Identify which cell holds the provided text, then report its [X, Y] central coordinate. 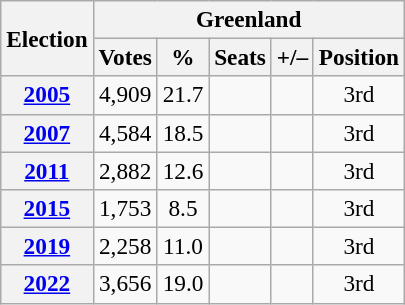
1,753 [125, 208]
11.0 [183, 246]
2007 [47, 133]
2,258 [125, 246]
Election [47, 38]
12.6 [183, 170]
4,584 [125, 133]
2,882 [125, 170]
21.7 [183, 95]
Seats [240, 57]
2022 [47, 284]
% [183, 57]
Position [358, 57]
18.5 [183, 133]
8.5 [183, 208]
2015 [47, 208]
3,656 [125, 284]
19.0 [183, 284]
+/– [292, 57]
4,909 [125, 95]
2019 [47, 246]
Greenland [248, 19]
Votes [125, 57]
2011 [47, 170]
2005 [47, 95]
